For the text-containing cell, return its midpoint in [X, Y] coordinate format. 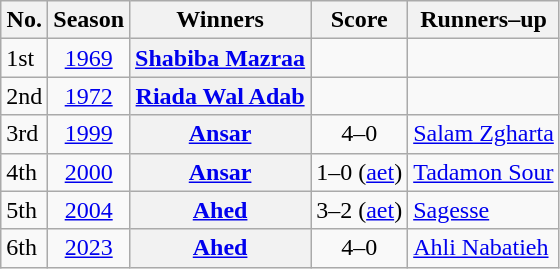
4th [24, 172]
3–2 (aet) [360, 210]
3rd [24, 134]
2nd [24, 96]
1999 [89, 134]
2023 [89, 248]
Shabiba Mazraa [220, 58]
2004 [89, 210]
Sagesse [484, 210]
6th [24, 248]
2000 [89, 172]
Tadamon Sour [484, 172]
1969 [89, 58]
1st [24, 58]
Season [89, 20]
Score [360, 20]
Riada Wal Adab [220, 96]
No. [24, 20]
Salam Zgharta [484, 134]
5th [24, 210]
1972 [89, 96]
Runners–up [484, 20]
1–0 (aet) [360, 172]
Ahli Nabatieh [484, 248]
Winners [220, 20]
